From the cell containing the given text, extract its center point as [X, Y] coordinate. 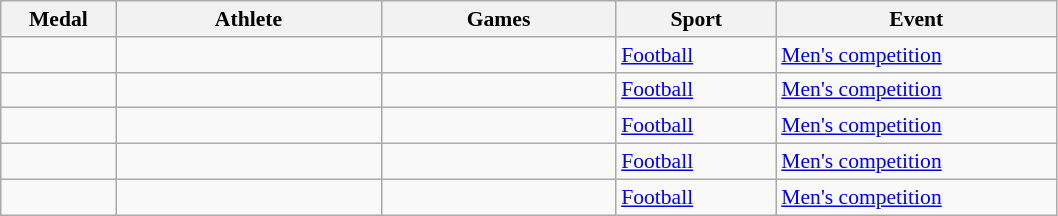
Sport [696, 19]
Event [916, 19]
Games [498, 19]
Athlete [248, 19]
Medal [58, 19]
